Find where the given text appears and provide that cell's center as [X, Y] coordinate. 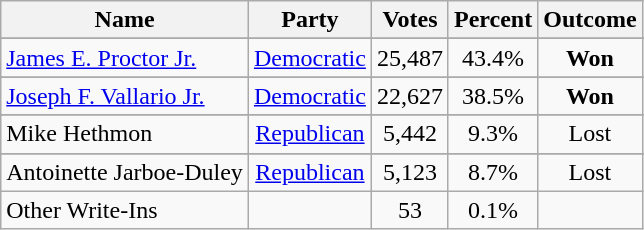
0.1% [492, 210]
Name [125, 20]
9.3% [492, 134]
Votes [410, 20]
Joseph F. Vallario Jr. [125, 96]
Percent [492, 20]
Party [310, 20]
5,123 [410, 172]
43.4% [492, 58]
Antoinette Jarboe-Duley [125, 172]
8.7% [492, 172]
53 [410, 210]
5,442 [410, 134]
22,627 [410, 96]
Other Write-Ins [125, 210]
38.5% [492, 96]
James E. Proctor Jr. [125, 58]
Mike Hethmon [125, 134]
Outcome [590, 20]
25,487 [410, 58]
